Provide the (x, y) coordinate of the cell's center where the given text is located.  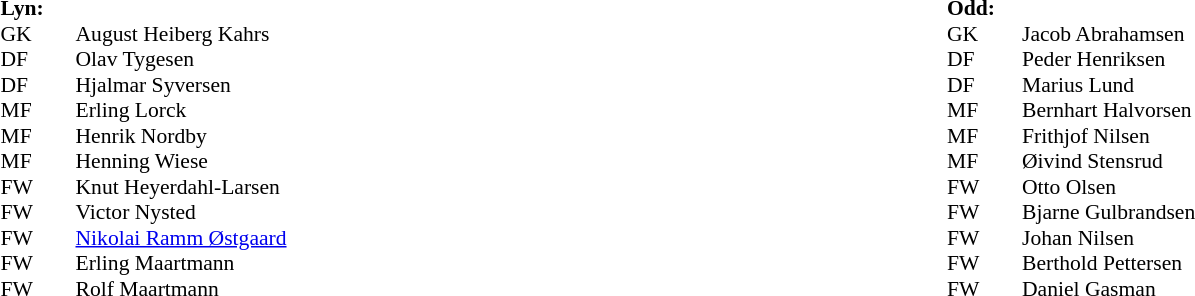
Erling Maartmann (182, 263)
Otto Olsen (1108, 187)
Olav Tygesen (182, 59)
Marius Lund (1108, 85)
Jacob Abrahamsen (1108, 34)
Peder Henriksen (1108, 59)
Nikolai Ramm Østgaard (182, 238)
Johan Nilsen (1108, 238)
Henrik Nordby (182, 136)
Hjalmar Syversen (182, 85)
Øivind Stensrud (1108, 161)
Victor Nysted (182, 213)
Henning Wiese (182, 161)
Bernhart Halvorsen (1108, 111)
Erling Lorck (182, 111)
August Heiberg Kahrs (182, 34)
Bjarne Gulbrandsen (1108, 213)
Knut Heyerdahl-Larsen (182, 187)
Berthold Pettersen (1108, 263)
Frithjof Nilsen (1108, 136)
